Return [x, y] of the center of cell containing provided text 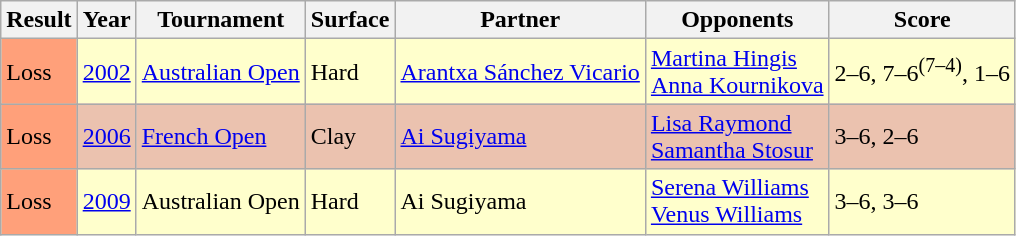
2009 [106, 202]
Result [39, 20]
Clay [350, 136]
3–6, 2–6 [922, 136]
2002 [106, 72]
Score [922, 20]
Surface [350, 20]
Serena Williams Venus Williams [737, 202]
Partner [520, 20]
French Open [220, 136]
Tournament [220, 20]
Year [106, 20]
Opponents [737, 20]
Lisa Raymond Samantha Stosur [737, 136]
Arantxa Sánchez Vicario [520, 72]
Martina Hingis Anna Kournikova [737, 72]
2–6, 7–6(7–4), 1–6 [922, 72]
3–6, 3–6 [922, 202]
2006 [106, 136]
